Locate the cell with the specified text and output its (X, Y) center coordinate. 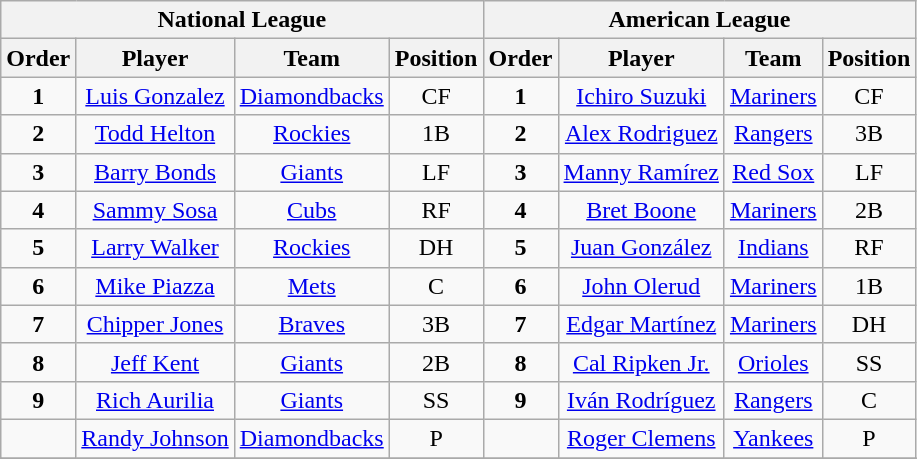
Luis Gonzalez (155, 96)
Edgar Martínez (641, 324)
American League (700, 20)
Randy Johnson (155, 438)
Larry Walker (155, 248)
Cal Ripken Jr. (641, 362)
Sammy Sosa (155, 210)
Bret Boone (641, 210)
Mike Piazza (155, 286)
Ichiro Suzuki (641, 96)
Todd Helton (155, 134)
Rich Aurilia (155, 400)
Chipper Jones (155, 324)
Juan González (641, 248)
John Olerud (641, 286)
Mets (312, 286)
Orioles (773, 362)
Braves (312, 324)
Cubs (312, 210)
Roger Clemens (641, 438)
National League (242, 20)
Barry Bonds (155, 172)
Manny Ramírez (641, 172)
Red Sox (773, 172)
Indians (773, 248)
Jeff Kent (155, 362)
Alex Rodriguez (641, 134)
Iván Rodríguez (641, 400)
Yankees (773, 438)
